Extract the [x, y] coordinate from the center of the cell holding the provided text.  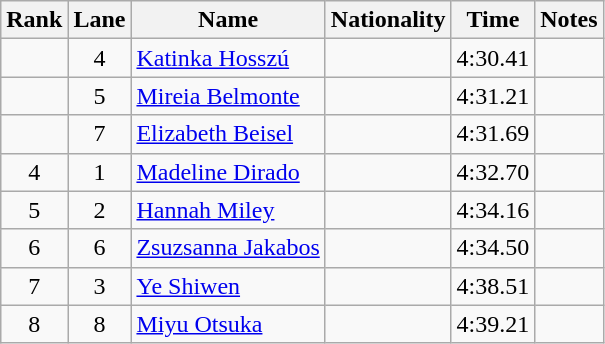
Zsuzsanna Jakabos [228, 248]
4:30.41 [493, 58]
4:34.50 [493, 248]
Nationality [388, 20]
Hannah Miley [228, 210]
Rank [34, 20]
4:32.70 [493, 172]
Time [493, 20]
Katinka Hosszú [228, 58]
Name [228, 20]
4:31.21 [493, 96]
Notes [569, 20]
4:38.51 [493, 286]
Madeline Dirado [228, 172]
4:39.21 [493, 324]
3 [100, 286]
2 [100, 210]
Ye Shiwen [228, 286]
Lane [100, 20]
4:34.16 [493, 210]
Mireia Belmonte [228, 96]
Elizabeth Beisel [228, 134]
1 [100, 172]
4:31.69 [493, 134]
Miyu Otsuka [228, 324]
